Return [X, Y] of the center of cell containing provided text 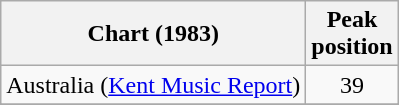
39 [352, 85]
Chart (1983) [154, 34]
Australia (Kent Music Report) [154, 85]
Peakposition [352, 34]
